Return (X, Y) of the center of cell containing provided text 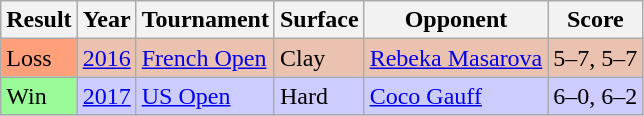
2017 (106, 96)
Score (596, 20)
6–0, 6–2 (596, 96)
5–7, 5–7 (596, 58)
US Open (205, 96)
2016 (106, 58)
Surface (319, 20)
Opponent (456, 20)
Year (106, 20)
Win (39, 96)
Hard (319, 96)
Coco Gauff (456, 96)
Loss (39, 58)
Clay (319, 58)
Result (39, 20)
Tournament (205, 20)
Rebeka Masarova (456, 58)
French Open (205, 58)
